For the text-containing cell, return its midpoint in [x, y] coordinate format. 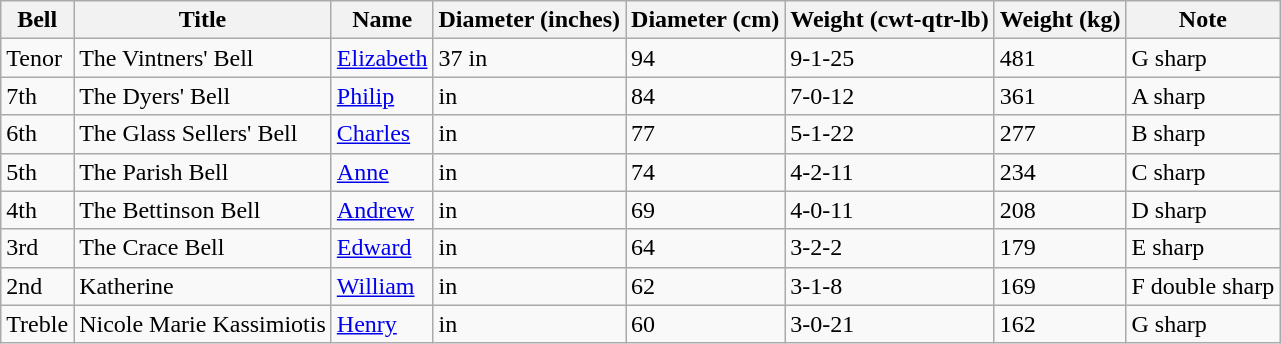
Note [1203, 20]
3-2-2 [890, 248]
3-0-21 [890, 324]
Weight (cwt-qtr-lb) [890, 20]
2nd [38, 286]
Weight (kg) [1060, 20]
84 [706, 96]
4-0-11 [890, 210]
361 [1060, 96]
77 [706, 134]
169 [1060, 286]
William [382, 286]
Diameter (cm) [706, 20]
Edward [382, 248]
Henry [382, 324]
7-0-12 [890, 96]
B sharp [1203, 134]
60 [706, 324]
4-2-11 [890, 172]
162 [1060, 324]
4th [38, 210]
The Crace Bell [203, 248]
Nicole Marie Kassimiotis [203, 324]
234 [1060, 172]
Andrew [382, 210]
The Vintners' Bell [203, 58]
208 [1060, 210]
Katherine [203, 286]
C sharp [1203, 172]
Treble [38, 324]
94 [706, 58]
Title [203, 20]
37 in [530, 58]
5th [38, 172]
E sharp [1203, 248]
3rd [38, 248]
74 [706, 172]
Elizabeth [382, 58]
9-1-25 [890, 58]
F double sharp [1203, 286]
6th [38, 134]
The Dyers' Bell [203, 96]
481 [1060, 58]
7th [38, 96]
Philip [382, 96]
277 [1060, 134]
3-1-8 [890, 286]
Tenor [38, 58]
Diameter (inches) [530, 20]
62 [706, 286]
5-1-22 [890, 134]
179 [1060, 248]
69 [706, 210]
Charles [382, 134]
Name [382, 20]
The Glass Sellers' Bell [203, 134]
D sharp [1203, 210]
The Bettinson Bell [203, 210]
Anne [382, 172]
64 [706, 248]
A sharp [1203, 96]
The Parish Bell [203, 172]
Bell [38, 20]
